Scan for the cell matching the given text and deliver its (x, y) coordinate at center. 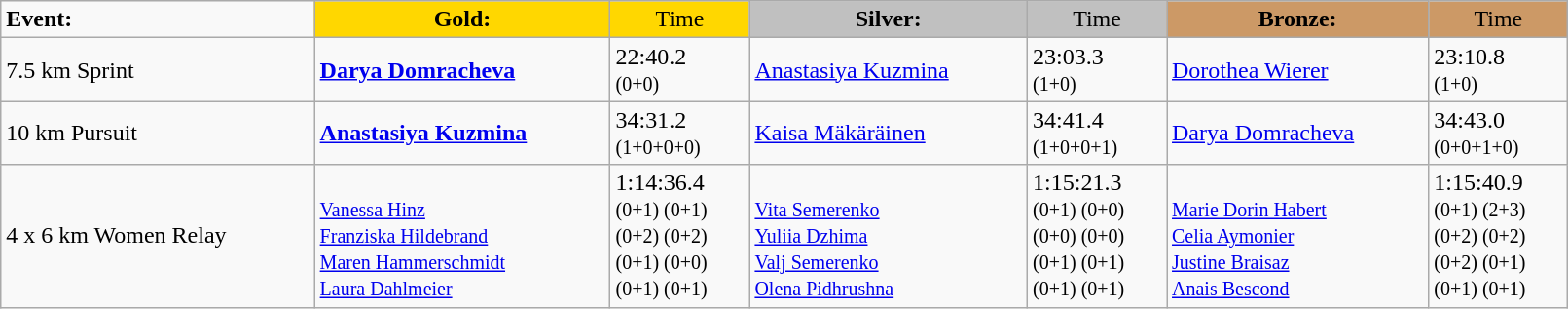
Bronze: (1296, 19)
Vanessa HinzFranziska HildebrandMaren HammerschmidtLaura Dahlmeier (462, 236)
34:31.2(1+0+0+0) (679, 133)
23:10.8(1+0) (1499, 70)
34:43.0(0+0+1+0) (1499, 133)
Event: (158, 19)
1:15:21.3(0+1) (0+0)(0+0) (0+0)(0+1) (0+1)(0+1) (0+1) (1098, 236)
1:14:36.4(0+1) (0+1)(0+2) (0+2)(0+1) (0+0)(0+1) (0+1) (679, 236)
23:03.3(1+0) (1098, 70)
Vita SemerenkoYuliia DzhimaValj SemerenkoOlena Pidhrushna (889, 236)
34:41.4(1+0+0+1) (1098, 133)
4 x 6 km Women Relay (158, 236)
22:40.2(0+0) (679, 70)
Silver: (889, 19)
Dorothea Wierer (1296, 70)
Gold: (462, 19)
10 km Pursuit (158, 133)
Marie Dorin HabertCelia AymonierJustine BraisazAnais Bescond (1296, 236)
1:15:40.9(0+1) (2+3)(0+2) (0+2)(0+2) (0+1)(0+1) (0+1) (1499, 236)
7.5 km Sprint (158, 70)
Kaisa Mäkäräinen (889, 133)
